Return the [x, y] coordinate for the center point of the cell that contains the specified text.  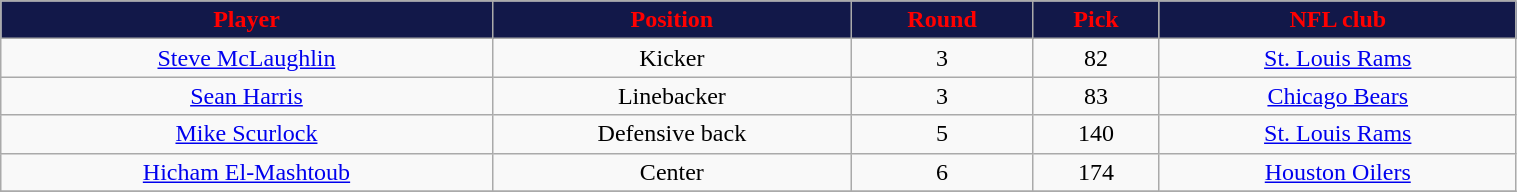
Mike Scurlock [246, 134]
Pick [1096, 20]
Houston Oilers [1338, 172]
Round [942, 20]
Linebacker [672, 96]
6 [942, 172]
82 [1096, 58]
NFL club [1338, 20]
140 [1096, 134]
Sean Harris [246, 96]
Kicker [672, 58]
Center [672, 172]
Steve McLaughlin [246, 58]
Position [672, 20]
5 [942, 134]
83 [1096, 96]
Defensive back [672, 134]
Chicago Bears [1338, 96]
174 [1096, 172]
Hicham El-Mashtoub [246, 172]
Player [246, 20]
